Locate the cell with the specified text and output its [X, Y] center coordinate. 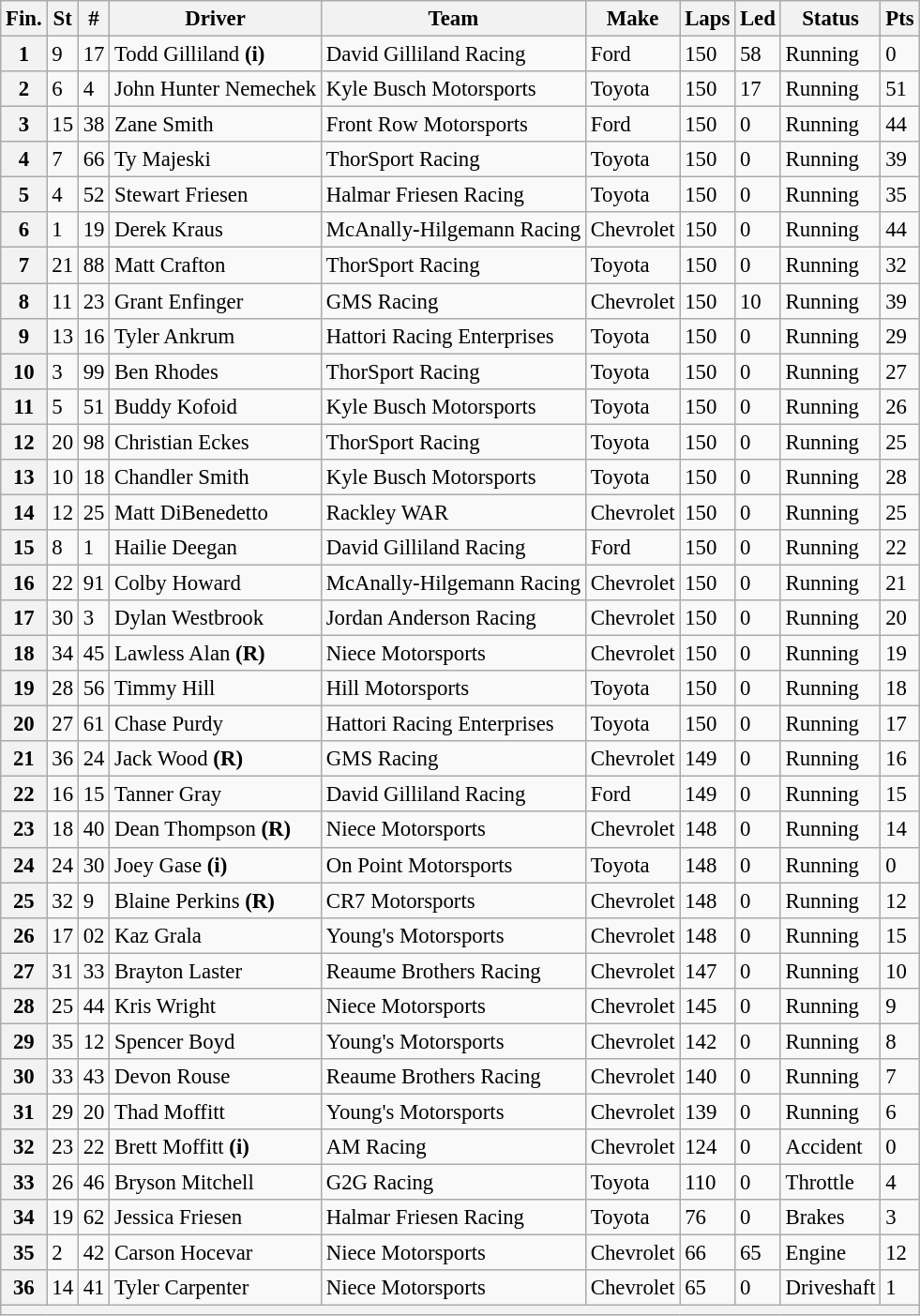
Derek Kraus [216, 230]
76 [707, 1218]
Fin. [24, 19]
142 [707, 1041]
Jessica Friesen [216, 1218]
Ben Rhodes [216, 371]
Rackley WAR [453, 512]
Kris Wright [216, 1006]
Tyler Carpenter [216, 1288]
# [94, 19]
Brakes [831, 1218]
Team [453, 19]
43 [94, 1077]
56 [94, 688]
88 [94, 265]
Make [632, 19]
Timmy Hill [216, 688]
Stewart Friesen [216, 195]
Driveshaft [831, 1288]
Joey Gase (i) [216, 865]
Todd Gilliland (i) [216, 54]
Lawless Alan (R) [216, 654]
G2G Racing [453, 1183]
Buddy Kofoid [216, 406]
Dylan Westbrook [216, 618]
61 [94, 724]
Matt DiBenedetto [216, 512]
Zane Smith [216, 125]
Laps [707, 19]
Driver [216, 19]
38 [94, 125]
46 [94, 1183]
Accident [831, 1147]
Front Row Motorsports [453, 125]
98 [94, 442]
02 [94, 935]
Spencer Boyd [216, 1041]
147 [707, 971]
52 [94, 195]
45 [94, 654]
Brayton Laster [216, 971]
58 [758, 54]
145 [707, 1006]
62 [94, 1218]
91 [94, 582]
CR7 Motorsports [453, 900]
Hill Motorsports [453, 688]
Throttle [831, 1183]
Carson Hocevar [216, 1253]
Ty Majeski [216, 159]
Blaine Perkins (R) [216, 900]
Devon Rouse [216, 1077]
Christian Eckes [216, 442]
Kaz Grala [216, 935]
Chandler Smith [216, 477]
Chase Purdy [216, 724]
40 [94, 830]
Brett Moffitt (i) [216, 1147]
Engine [831, 1253]
Tanner Gray [216, 794]
140 [707, 1077]
Jordan Anderson Racing [453, 618]
Hailie Deegan [216, 548]
42 [94, 1253]
Status [831, 19]
139 [707, 1112]
Matt Crafton [216, 265]
Grant Enfinger [216, 301]
AM Racing [453, 1147]
Led [758, 19]
Colby Howard [216, 582]
99 [94, 371]
110 [707, 1183]
Jack Wood (R) [216, 759]
On Point Motorsports [453, 865]
Tyler Ankrum [216, 336]
124 [707, 1147]
John Hunter Nemechek [216, 89]
Thad Moffitt [216, 1112]
Dean Thompson (R) [216, 830]
Pts [900, 19]
Bryson Mitchell [216, 1183]
St [62, 19]
41 [94, 1288]
